For the text-containing cell, return its midpoint in [X, Y] coordinate format. 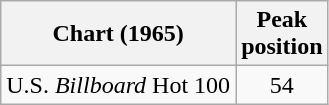
Peakposition [282, 34]
U.S. Billboard Hot 100 [118, 85]
54 [282, 85]
Chart (1965) [118, 34]
